Find where the given text appears and provide that cell's center as (X, Y) coordinate. 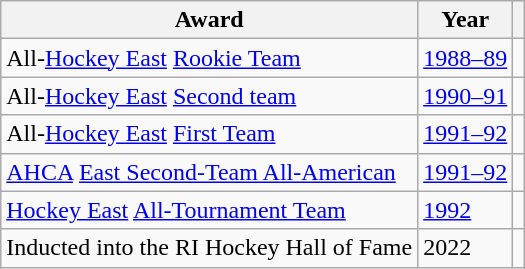
1990–91 (466, 96)
All-Hockey East Second team (210, 96)
Award (210, 20)
Hockey East All-Tournament Team (210, 210)
All-Hockey East Rookie Team (210, 58)
1992 (466, 210)
1988–89 (466, 58)
2022 (466, 248)
Inducted into the RI Hockey Hall of Fame (210, 248)
Year (466, 20)
All-Hockey East First Team (210, 134)
AHCA East Second-Team All-American (210, 172)
